Detect which cell encompasses the target text, then output its [X, Y] center coordinate. 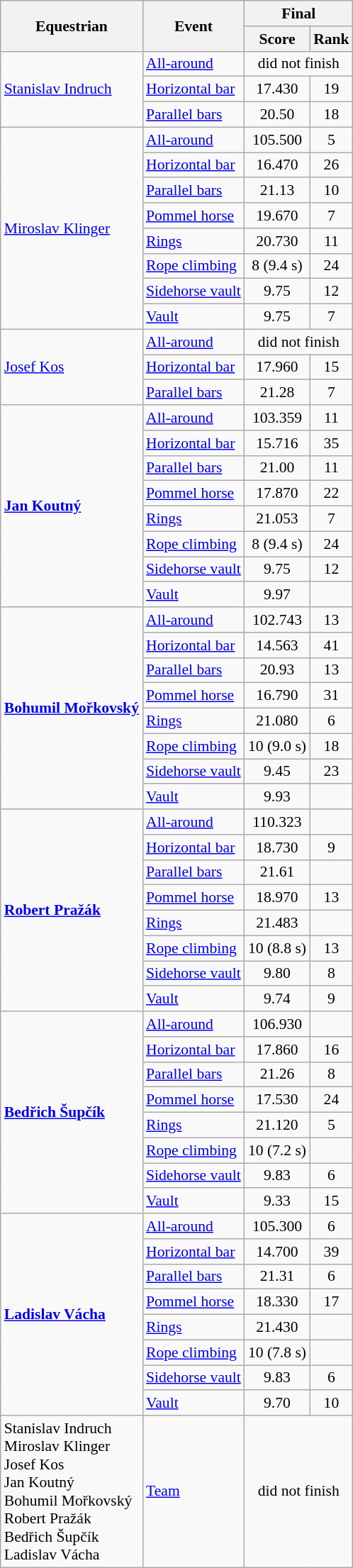
21.61 [277, 872]
19.670 [277, 216]
20.50 [277, 115]
Ladislav Vácha [72, 1315]
10 (7.2 s) [277, 1150]
20.730 [277, 241]
10 (9.0 s) [277, 746]
21.31 [277, 1277]
Equestrian [72, 26]
17.960 [277, 367]
10 (7.8 s) [277, 1352]
21.430 [277, 1328]
18.970 [277, 898]
Robert Pražák [72, 911]
9.93 [277, 797]
21.26 [277, 1074]
17.860 [277, 1050]
Jan Koutný [72, 506]
Bohumil Mořkovský [72, 708]
17 [332, 1302]
9.45 [277, 772]
18.330 [277, 1302]
Rank [332, 39]
Final [299, 13]
Josef Kos [72, 367]
102.743 [277, 620]
17.430 [277, 89]
16.470 [277, 165]
105.300 [277, 1226]
15.716 [277, 443]
9.33 [277, 1201]
Stanislav Indruch [72, 89]
Stanislav Indruch Miroslav Klinger Josef Kos Jan Koutný Bohumil Mořkovský Robert Pražák Bedřich Šupčík Ladislav Vácha [72, 1491]
9.74 [277, 999]
21.120 [277, 1125]
41 [332, 645]
18.730 [277, 847]
21.13 [277, 191]
35 [332, 443]
Miroslav Klinger [72, 228]
23 [332, 772]
9.80 [277, 974]
14.700 [277, 1252]
Team [194, 1491]
110.323 [277, 822]
14.563 [277, 645]
16.790 [277, 696]
21.28 [277, 393]
20.93 [277, 670]
9.70 [277, 1403]
39 [332, 1252]
16 [332, 1050]
26 [332, 165]
21.483 [277, 923]
9.97 [277, 595]
Score [277, 39]
17.870 [277, 494]
19 [332, 89]
Event [194, 26]
105.500 [277, 140]
21.053 [277, 519]
17.530 [277, 1100]
106.930 [277, 1024]
103.359 [277, 418]
10 (8.8 s) [277, 948]
Bedřich Šupčík [72, 1112]
21.080 [277, 721]
22 [332, 494]
31 [332, 696]
21.00 [277, 468]
